Pinpoint the cell where the given text exists, returning its [x, y] midpoint coordinate. 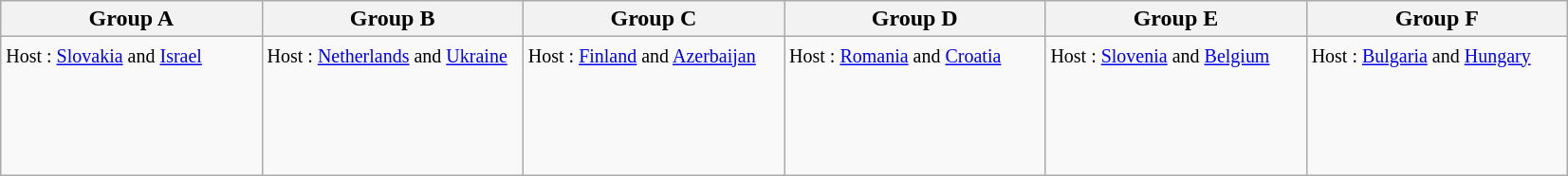
Group C [653, 19]
Host : Finland and Azerbaijan [653, 106]
Host : Slovakia and Israel [131, 106]
Host : Romania and Croatia [914, 106]
Group A [131, 19]
Host : Netherlands and Ukraine [393, 106]
Group E [1176, 19]
Host : Bulgaria and Hungary [1436, 106]
Group D [914, 19]
Host : Slovenia and Belgium [1176, 106]
Group F [1436, 19]
Group B [393, 19]
